Return (X, Y) of the center of cell containing provided text 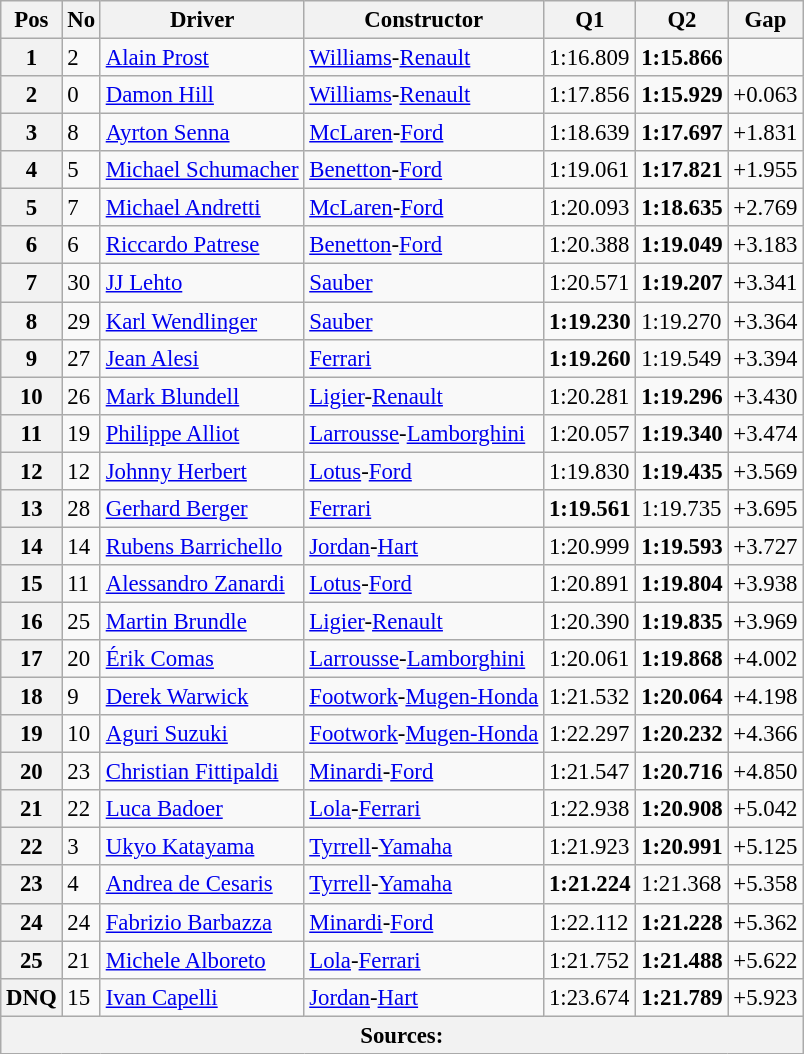
Mark Blundell (202, 396)
1:19.830 (590, 471)
30 (81, 283)
+3.430 (766, 396)
No (81, 20)
1:20.390 (590, 621)
1:20.908 (682, 809)
16 (32, 621)
Philippe Alliot (202, 433)
Luca Badoer (202, 809)
1:22.938 (590, 809)
+5.923 (766, 997)
+3.569 (766, 471)
1:19.061 (590, 170)
0 (81, 95)
1:17.821 (682, 170)
1:17.697 (682, 133)
1:20.061 (590, 659)
26 (81, 396)
1:19.804 (682, 584)
1:20.716 (682, 772)
+4.002 (766, 659)
Aguri Suzuki (202, 734)
28 (81, 509)
+5.358 (766, 885)
1:21.752 (590, 960)
JJ Lehto (202, 283)
Gerhard Berger (202, 509)
1:21.532 (590, 697)
29 (81, 321)
Karl Wendlinger (202, 321)
Michael Schumacher (202, 170)
+3.969 (766, 621)
Q1 (590, 20)
+4.850 (766, 772)
18 (32, 697)
+3.938 (766, 584)
1 (32, 58)
Driver (202, 20)
Damon Hill (202, 95)
+3.183 (766, 245)
Pos (32, 20)
1:22.112 (590, 922)
27 (81, 358)
1:19.207 (682, 283)
Q2 (682, 20)
Ivan Capelli (202, 997)
1:20.281 (590, 396)
1:20.057 (590, 433)
1:20.064 (682, 697)
1:19.340 (682, 433)
1:15.929 (682, 95)
1:18.639 (590, 133)
Sources: (402, 1035)
+5.622 (766, 960)
1:16.809 (590, 58)
Rubens Barrichello (202, 546)
1:21.228 (682, 922)
+3.727 (766, 546)
1:22.297 (590, 734)
+4.366 (766, 734)
1:20.093 (590, 208)
1:21.789 (682, 997)
1:20.232 (682, 734)
1:19.835 (682, 621)
+5.125 (766, 847)
Martin Brundle (202, 621)
1:21.923 (590, 847)
Derek Warwick (202, 697)
1:17.856 (590, 95)
1:21.488 (682, 960)
Christian Fittipaldi (202, 772)
Johnny Herbert (202, 471)
+3.695 (766, 509)
+5.362 (766, 922)
Alain Prost (202, 58)
Ayrton Senna (202, 133)
Ukyo Katayama (202, 847)
1:18.635 (682, 208)
1:20.999 (590, 546)
+3.341 (766, 283)
1:19.049 (682, 245)
Gap (766, 20)
+0.063 (766, 95)
1:20.571 (590, 283)
1:19.296 (682, 396)
+3.474 (766, 433)
Fabrizio Barbazza (202, 922)
+1.831 (766, 133)
Alessandro Zanardi (202, 584)
1:19.735 (682, 509)
1:19.270 (682, 321)
1:23.674 (590, 997)
1:19.230 (590, 321)
1:19.260 (590, 358)
1:21.368 (682, 885)
+3.364 (766, 321)
1:21.224 (590, 885)
+3.394 (766, 358)
1:19.549 (682, 358)
DNQ (32, 997)
1:20.388 (590, 245)
+2.769 (766, 208)
17 (32, 659)
1:19.593 (682, 546)
Andrea de Cesaris (202, 885)
Riccardo Patrese (202, 245)
+5.042 (766, 809)
+4.198 (766, 697)
1:15.866 (682, 58)
Érik Comas (202, 659)
1:19.435 (682, 471)
1:19.561 (590, 509)
1:19.868 (682, 659)
Constructor (424, 20)
+1.955 (766, 170)
1:21.547 (590, 772)
Michael Andretti (202, 208)
Jean Alesi (202, 358)
1:20.891 (590, 584)
13 (32, 509)
1:20.991 (682, 847)
Michele Alboreto (202, 960)
